Find where the given text appears and provide that cell's center as [X, Y] coordinate. 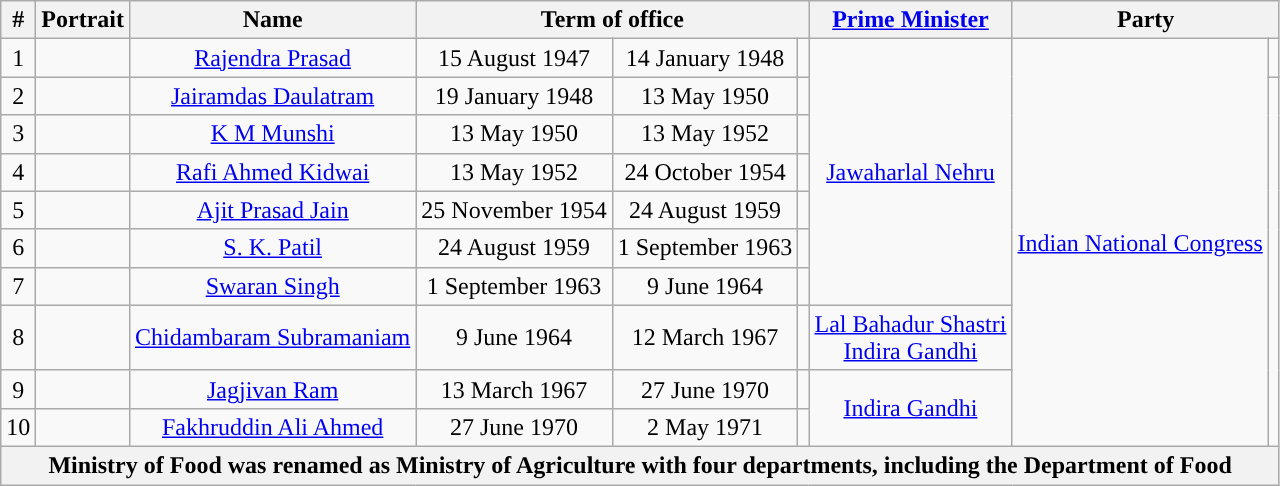
Jawaharlal Nehru [910, 172]
Name [272, 20]
25 November 1954 [514, 210]
7 [18, 286]
Portrait [83, 20]
Prime Minister [910, 20]
Term of office [612, 20]
19 January 1948 [514, 96]
Rajendra Prasad [272, 58]
S. K. Patil [272, 248]
6 [18, 248]
8 [18, 338]
Lal Bahadur ShastriIndira Gandhi [910, 338]
10 [18, 427]
12 March 1967 [705, 338]
# [18, 20]
Swaran Singh [272, 286]
15 August 1947 [514, 58]
3 [18, 134]
Jagjivan Ram [272, 389]
2 [18, 96]
13 March 1967 [514, 389]
9 [18, 389]
24 October 1954 [705, 172]
Indian National Congress [1140, 243]
Ministry of Food was renamed as Ministry of Agriculture with four departments, including the Department of Food [640, 465]
14 January 1948 [705, 58]
4 [18, 172]
Chidambaram Subramaniam [272, 338]
K M Munshi [272, 134]
2 May 1971 [705, 427]
Indira Gandhi [910, 408]
Ajit Prasad Jain [272, 210]
Jairamdas Daulatram [272, 96]
Rafi Ahmed Kidwai [272, 172]
5 [18, 210]
Fakhruddin Ali Ahmed [272, 427]
1 [18, 58]
Party [1146, 20]
